Capture the cell that displays the provided text and extract its [x, y] central coordinate. 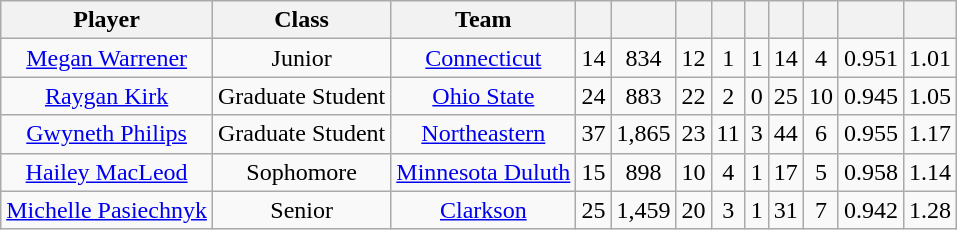
0.942 [870, 210]
Gwyneth Philips [107, 134]
0.955 [870, 134]
22 [694, 96]
11 [728, 134]
7 [820, 210]
Northeastern [484, 134]
0.958 [870, 172]
15 [594, 172]
1.01 [930, 58]
Minnesota Duluth [484, 172]
1.17 [930, 134]
Hailey MacLeod [107, 172]
1,459 [644, 210]
Raygan Kirk [107, 96]
Michelle Pasiechnyk [107, 210]
31 [786, 210]
20 [694, 210]
0 [756, 96]
1,865 [644, 134]
Megan Warrener [107, 58]
2 [728, 96]
Clarkson [484, 210]
12 [694, 58]
Junior [301, 58]
Ohio State [484, 96]
17 [786, 172]
Player [107, 20]
Senior [301, 210]
Connecticut [484, 58]
5 [820, 172]
Team [484, 20]
1.28 [930, 210]
44 [786, 134]
898 [644, 172]
37 [594, 134]
23 [694, 134]
1.05 [930, 96]
883 [644, 96]
Class [301, 20]
0.951 [870, 58]
6 [820, 134]
834 [644, 58]
0.945 [870, 96]
1.14 [930, 172]
24 [594, 96]
Sophomore [301, 172]
